Search for the cell housing the specified text and yield its (x, y) center coordinate. 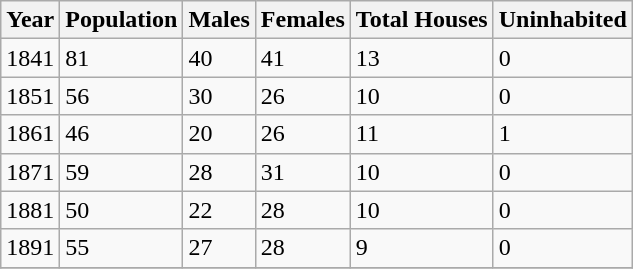
55 (122, 248)
81 (122, 58)
9 (422, 248)
1851 (30, 96)
41 (302, 58)
1841 (30, 58)
Total Houses (422, 20)
40 (219, 58)
1861 (30, 134)
Females (302, 20)
31 (302, 172)
56 (122, 96)
59 (122, 172)
1881 (30, 210)
50 (122, 210)
Males (219, 20)
13 (422, 58)
1891 (30, 248)
1 (562, 134)
1871 (30, 172)
22 (219, 210)
30 (219, 96)
Population (122, 20)
Uninhabited (562, 20)
20 (219, 134)
27 (219, 248)
Year (30, 20)
11 (422, 134)
46 (122, 134)
